Search for the cell housing the specified text and yield its (X, Y) center coordinate. 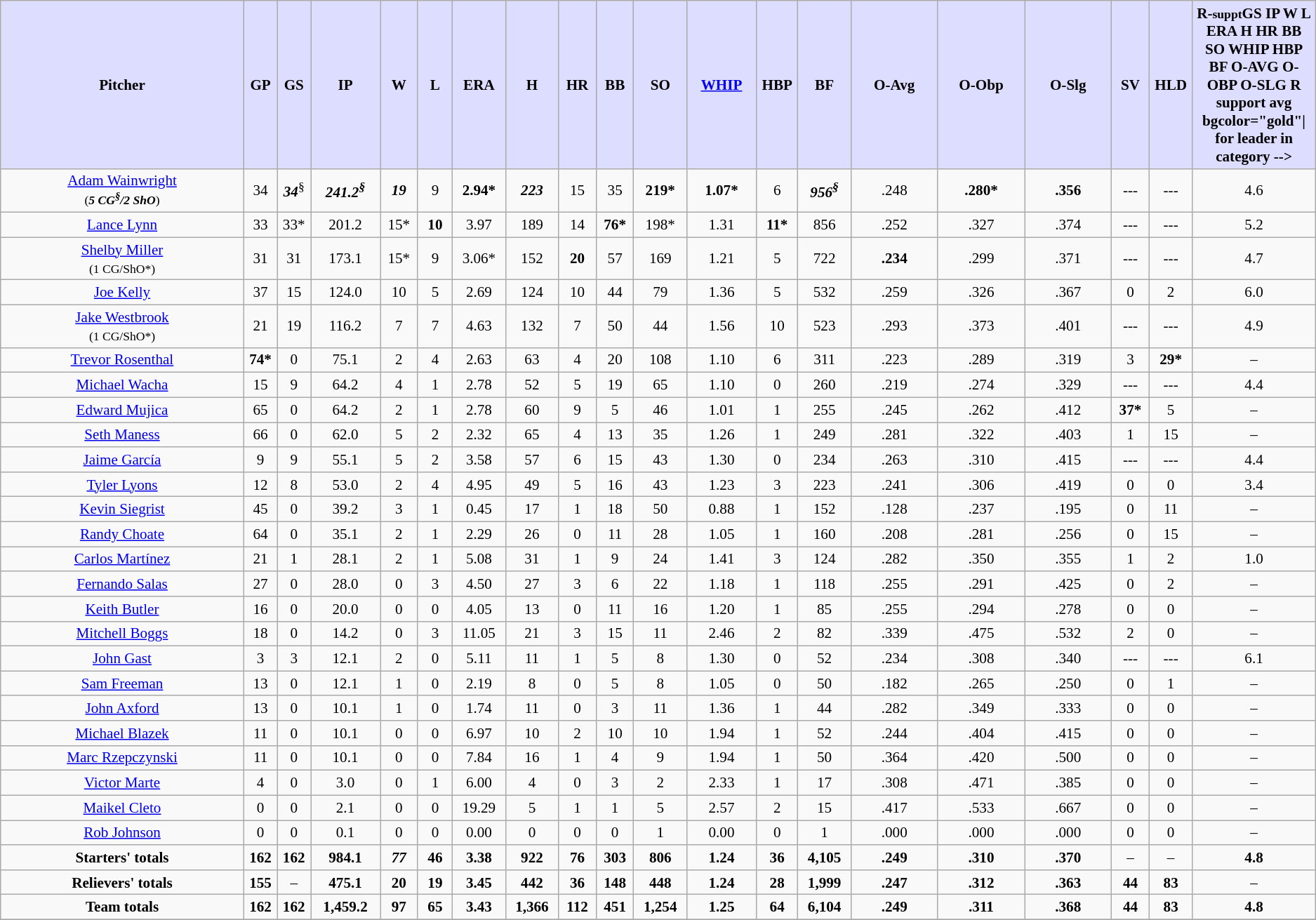
Mitchell Boggs (122, 633)
1.31 (722, 225)
169 (660, 258)
5.08 (479, 559)
2.29 (479, 533)
SO (660, 84)
532 (825, 292)
Shelby Miller (1 CG/ShO*) (122, 258)
6.1 (1254, 658)
124.0 (345, 292)
1.20 (722, 609)
984.1 (345, 858)
HLD (1171, 84)
19.29 (479, 807)
1.74 (479, 707)
451 (615, 907)
Adam Wainwright (5 CG§/2 ShO) (122, 190)
85 (825, 609)
7.84 (479, 758)
.299 (981, 258)
.322 (981, 435)
3.0 (345, 783)
.274 (981, 385)
132 (532, 326)
2.46 (722, 633)
4.63 (479, 326)
.425 (1068, 584)
.363 (1068, 883)
201.2 (345, 225)
14 (578, 225)
79 (660, 292)
.533 (981, 807)
112 (578, 907)
BF (825, 84)
.475 (981, 633)
.247 (894, 883)
Kevin Siegrist (122, 509)
Seth Maness (122, 435)
Sam Freeman (122, 684)
.401 (1068, 326)
1.01 (722, 410)
241.2§ (345, 190)
35.1 (345, 533)
O-Slg (1068, 84)
Jaime García (122, 459)
234 (825, 459)
2.33 (722, 783)
Team totals (122, 907)
60 (532, 410)
1.21 (722, 258)
26 (532, 533)
.252 (894, 225)
IP (345, 84)
108 (660, 359)
.371 (1068, 258)
4.6 (1254, 190)
219* (660, 190)
.420 (981, 758)
1,366 (532, 907)
249 (825, 435)
.355 (1068, 559)
303 (615, 858)
3.06* (479, 258)
116.2 (345, 326)
.356 (1068, 190)
53.0 (345, 484)
.667 (1068, 807)
Edward Mujica (122, 410)
SV (1131, 84)
.262 (981, 410)
1.23 (722, 484)
.349 (981, 707)
448 (660, 883)
.374 (1068, 225)
Michael Wacha (122, 385)
1,999 (825, 883)
Trevor Rosenthal (122, 359)
HBP (776, 84)
.500 (1068, 758)
5.2 (1254, 225)
6.00 (479, 783)
37 (260, 292)
24 (660, 559)
.280* (981, 190)
.208 (894, 533)
198* (660, 225)
34§ (294, 190)
3.43 (479, 907)
.368 (1068, 907)
.278 (1068, 609)
.326 (981, 292)
20.0 (345, 609)
Marc Rzepczynski (122, 758)
Lance Lynn (122, 225)
37* (1131, 410)
0.45 (479, 509)
2.63 (479, 359)
Starters' totals (122, 858)
6.0 (1254, 292)
22 (660, 584)
.182 (894, 684)
66 (260, 435)
39.2 (345, 509)
.312 (981, 883)
.306 (981, 484)
Relievers' totals (122, 883)
.327 (981, 225)
0.88 (722, 509)
28.1 (345, 559)
.128 (894, 509)
.367 (1068, 292)
55.1 (345, 459)
1.18 (722, 584)
Victor Marte (122, 783)
3.58 (479, 459)
O-Obp (981, 84)
74* (260, 359)
Carlos Martínez (122, 559)
.259 (894, 292)
1.07* (722, 190)
11.05 (479, 633)
77 (399, 858)
3.38 (479, 858)
.403 (1068, 435)
523 (825, 326)
.195 (1068, 509)
Michael Blazek (122, 733)
.373 (981, 326)
Jake Westbrook (1 CG/ShO*) (122, 326)
33 (260, 225)
Pitcher (122, 84)
3.45 (479, 883)
2.19 (479, 684)
.412 (1068, 410)
76 (578, 858)
4,105 (825, 858)
.265 (981, 684)
W (399, 84)
28.0 (345, 584)
.370 (1068, 858)
311 (825, 359)
4.95 (479, 484)
255 (825, 410)
.333 (1068, 707)
75.1 (345, 359)
Maikel Cleto (122, 807)
45 (260, 509)
.385 (1068, 783)
WHIP (722, 84)
1.0 (1254, 559)
.294 (981, 609)
76* (615, 225)
.237 (981, 509)
L (435, 84)
97 (399, 907)
Rob Johnson (122, 832)
4.9 (1254, 326)
.319 (1068, 359)
62.0 (345, 435)
ERA (479, 84)
.245 (894, 410)
.404 (981, 733)
.417 (894, 807)
1.25 (722, 907)
14.2 (345, 633)
R-supptGS IP W L ERA H HR BB SO WHIP HBP BF O-AVG O-OBP O-SLG R support avg bgcolor="gold"| for leader in category --> (1254, 84)
GP (260, 84)
.532 (1068, 633)
29* (1171, 359)
John Axford (122, 707)
.293 (894, 326)
722 (825, 258)
O-Avg (894, 84)
6,104 (825, 907)
12 (260, 484)
.311 (981, 907)
.223 (894, 359)
Fernando Salas (122, 584)
.340 (1068, 658)
BB (615, 84)
.250 (1068, 684)
.289 (981, 359)
442 (532, 883)
2.32 (479, 435)
173.1 (345, 258)
5.11 (479, 658)
.256 (1068, 533)
0.1 (345, 832)
3.97 (479, 225)
189 (532, 225)
HR (578, 84)
1.26 (722, 435)
.329 (1068, 385)
4.05 (479, 609)
6.97 (479, 733)
4.50 (479, 584)
.364 (894, 758)
956§ (825, 190)
63 (532, 359)
82 (825, 633)
2.69 (479, 292)
1,254 (660, 907)
2.57 (722, 807)
John Gast (122, 658)
160 (825, 533)
.339 (894, 633)
11* (776, 225)
1.41 (722, 559)
.471 (981, 783)
Tyler Lyons (122, 484)
GS (294, 84)
.244 (894, 733)
33* (294, 225)
Joe Kelly (122, 292)
.219 (894, 385)
856 (825, 225)
2.94* (479, 190)
.263 (894, 459)
H (532, 84)
.419 (1068, 484)
.291 (981, 584)
Randy Choate (122, 533)
3.4 (1254, 484)
.350 (981, 559)
148 (615, 883)
34 (260, 190)
1.56 (722, 326)
1,459.2 (345, 907)
.248 (894, 190)
4.7 (1254, 258)
Keith Butler (122, 609)
118 (825, 584)
922 (532, 858)
475.1 (345, 883)
806 (660, 858)
.241 (894, 484)
155 (260, 883)
2.1 (345, 807)
260 (825, 385)
49 (532, 484)
